Return the [X, Y] coordinate for the center point of the cell that contains the specified text.  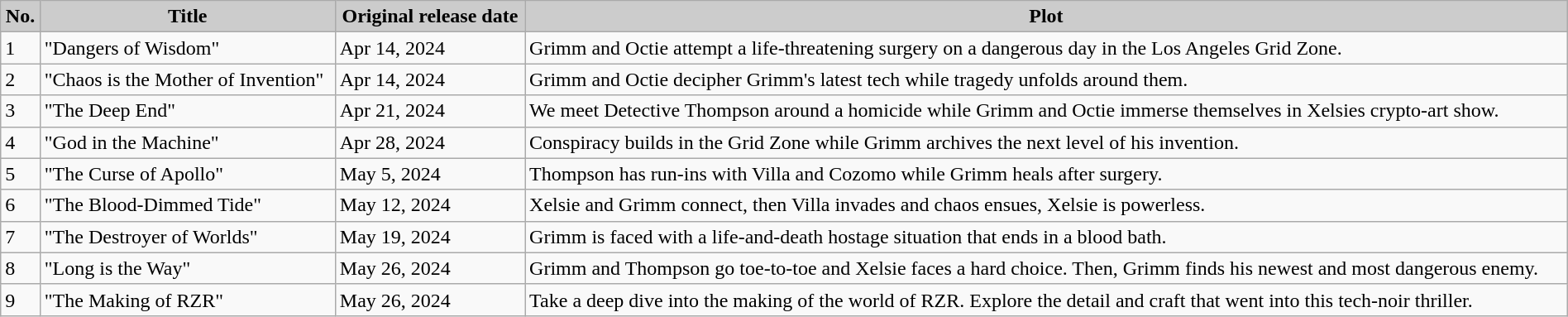
"Long is the Way" [187, 268]
4 [21, 142]
Take a deep dive into the making of the world of RZR. Explore the detail and craft that went into this tech-noir thriller. [1047, 300]
"Dangers of Wisdom" [187, 48]
Title [187, 17]
"The Making of RZR" [187, 300]
Plot [1047, 17]
Apr 21, 2024 [430, 111]
6 [21, 205]
5 [21, 174]
Original release date [430, 17]
"The Destroyer of Worlds" [187, 237]
Grimm and Octie decipher Grimm's latest tech while tragedy unfolds around them. [1047, 79]
2 [21, 79]
Apr 28, 2024 [430, 142]
"The Deep End" [187, 111]
May 12, 2024 [430, 205]
9 [21, 300]
"God in the Machine" [187, 142]
Thompson has run-ins with Villa and Cozomo while Grimm heals after surgery. [1047, 174]
"The Blood-Dimmed Tide" [187, 205]
8 [21, 268]
Grimm and Thompson go toe-to-toe and Xelsie faces a hard choice. Then, Grimm finds his newest and most dangerous enemy. [1047, 268]
Grimm and Octie attempt a life-threatening surgery on a dangerous day in the Los Angeles Grid Zone. [1047, 48]
May 19, 2024 [430, 237]
We meet Detective Thompson around a homicide while Grimm and Octie immerse themselves in Xelsies crypto-art show. [1047, 111]
No. [21, 17]
Grimm is faced with a life-and-death hostage situation that ends in a blood bath. [1047, 237]
Conspiracy builds in the Grid Zone while Grimm archives the next level of his invention. [1047, 142]
May 5, 2024 [430, 174]
7 [21, 237]
Xelsie and Grimm connect, then Villa invades and chaos ensues, Xelsie is powerless. [1047, 205]
3 [21, 111]
"Chaos is the Mother of Invention" [187, 79]
1 [21, 48]
"The Curse of Apollo" [187, 174]
